Identify which cell holds the provided text, then report its (x, y) central coordinate. 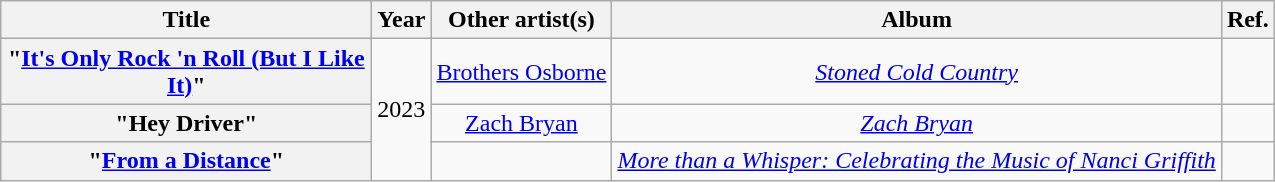
Year (402, 20)
Stoned Cold Country (916, 72)
Album (916, 20)
Brothers Osborne (522, 72)
"It's Only Rock 'n Roll (But I Like It)" (186, 72)
"From a Distance" (186, 161)
More than a Whisper: Celebrating the Music of Nanci Griffith (916, 161)
Other artist(s) (522, 20)
Title (186, 20)
2023 (402, 110)
"Hey Driver" (186, 123)
Ref. (1248, 20)
